Identify which cell holds the provided text, then report its [x, y] central coordinate. 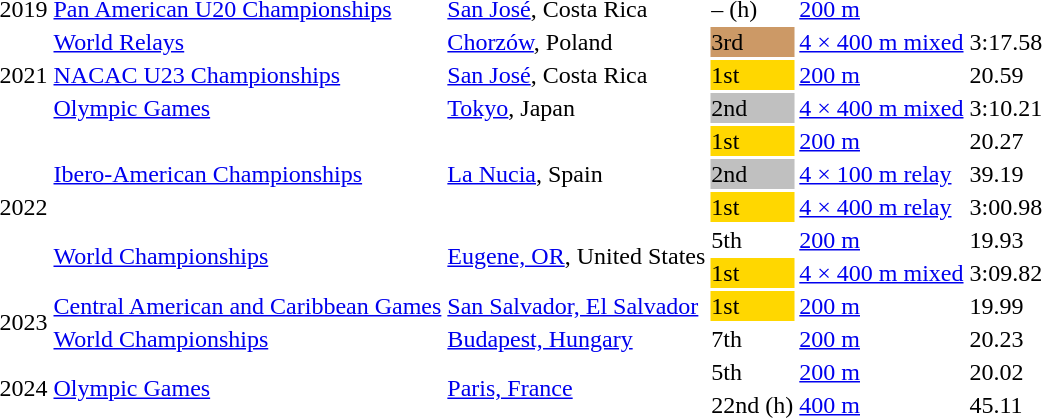
Central American and Caribbean Games [248, 306]
Olympic Games [248, 108]
Tokyo, Japan [576, 108]
Chorzów, Poland [576, 42]
La Nucia, Spain [576, 174]
4 × 400 m relay [882, 207]
San José, Costa Rica [576, 75]
San Salvador, El Salvador [576, 306]
Ibero-American Championships [248, 174]
3rd [752, 42]
World Relays [248, 42]
4 × 100 m relay [882, 174]
Eugene, OR, United States [576, 256]
7th [752, 339]
NACAC U23 Championships [248, 75]
Budapest, Hungary [576, 339]
